For the text-containing cell, return its midpoint in (x, y) coordinate format. 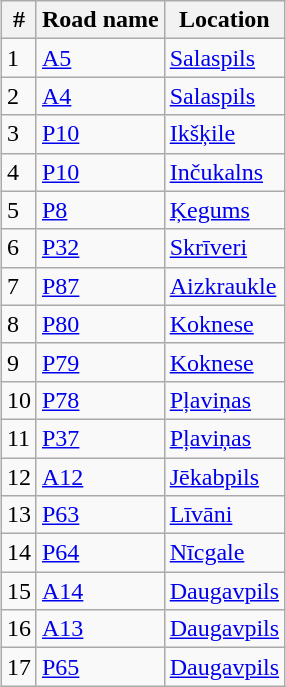
17 (18, 667)
10 (18, 400)
2 (18, 96)
7 (18, 286)
11 (18, 438)
Aizkraukle (224, 286)
A12 (100, 477)
Location (224, 20)
5 (18, 210)
A5 (100, 58)
A13 (100, 629)
1 (18, 58)
Nīcgale (224, 553)
P87 (100, 286)
P79 (100, 362)
A14 (100, 591)
Ikšķile (224, 134)
P8 (100, 210)
Inčukalns (224, 172)
15 (18, 591)
Līvāni (224, 515)
3 (18, 134)
6 (18, 248)
9 (18, 362)
Road name (100, 20)
P65 (100, 667)
13 (18, 515)
P64 (100, 553)
14 (18, 553)
12 (18, 477)
8 (18, 324)
P32 (100, 248)
P37 (100, 438)
Ķegums (224, 210)
P78 (100, 400)
Skrīveri (224, 248)
16 (18, 629)
# (18, 20)
A4 (100, 96)
Jēkabpils (224, 477)
P80 (100, 324)
P63 (100, 515)
4 (18, 172)
